Locate the cell with the specified text and output its (x, y) center coordinate. 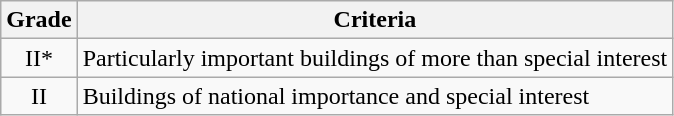
Buildings of national importance and special interest (375, 96)
II (39, 96)
II* (39, 58)
Particularly important buildings of more than special interest (375, 58)
Criteria (375, 20)
Grade (39, 20)
